Return the [X, Y] coordinate for the center point of the cell that contains the specified text.  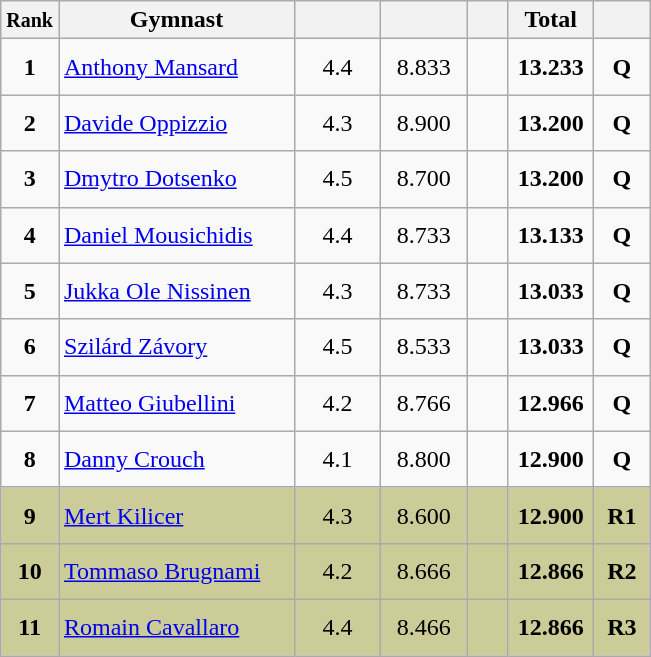
Rank [30, 20]
Davide Oppizzio [176, 123]
Jukka Ole Nissinen [176, 291]
3 [30, 179]
4.1 [338, 459]
13.133 [551, 235]
R1 [622, 515]
8.466 [424, 627]
2 [30, 123]
Mert Kilicer [176, 515]
Danny Crouch [176, 459]
Dmytro Dotsenko [176, 179]
8 [30, 459]
Szilárd Závory [176, 347]
1 [30, 67]
12.966 [551, 403]
8.900 [424, 123]
13.233 [551, 67]
4 [30, 235]
8.833 [424, 67]
Total [551, 20]
8.800 [424, 459]
5 [30, 291]
8.666 [424, 571]
Tommaso Brugnami [176, 571]
9 [30, 515]
8.533 [424, 347]
11 [30, 627]
6 [30, 347]
R2 [622, 571]
Gymnast [176, 20]
10 [30, 571]
8.700 [424, 179]
Matteo Giubellini [176, 403]
Anthony Mansard [176, 67]
7 [30, 403]
8.600 [424, 515]
R3 [622, 627]
Daniel Mousichidis [176, 235]
Romain Cavallaro [176, 627]
8.766 [424, 403]
